For the text-containing cell, return its midpoint in (x, y) coordinate format. 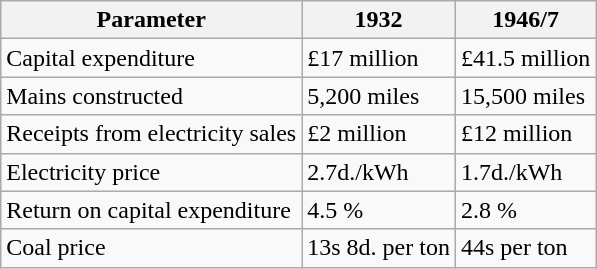
44s per ton (525, 248)
4.5 % (379, 210)
15,500 miles (525, 96)
Return on capital expenditure (152, 210)
2.8 % (525, 210)
£2 million (379, 134)
Parameter (152, 20)
Coal price (152, 248)
Receipts from electricity sales (152, 134)
Capital expenditure (152, 58)
1932 (379, 20)
1946/7 (525, 20)
2.7d./kWh (379, 172)
Electricity price (152, 172)
5,200 miles (379, 96)
£12 million (525, 134)
£17 million (379, 58)
13s 8d. per ton (379, 248)
1.7d./kWh (525, 172)
£41.5 million (525, 58)
Mains constructed (152, 96)
